From the cell containing the given text, extract its center point as (X, Y) coordinate. 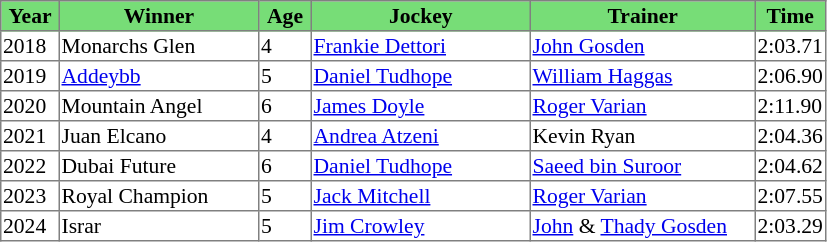
2018 (30, 46)
Monarchs Glen (159, 46)
2:03.71 (790, 46)
2020 (30, 106)
Jack Mitchell (420, 196)
Dubai Future (159, 166)
2:06.90 (790, 76)
Age (285, 16)
Trainer (642, 16)
Jim Crowley (420, 226)
Addeybb (159, 76)
2:07.55 (790, 196)
Andrea Atzeni (420, 136)
Israr (159, 226)
2:03.29 (790, 226)
Frankie Dettori (420, 46)
2023 (30, 196)
John Gosden (642, 46)
2:11.90 (790, 106)
John & Thady Gosden (642, 226)
2019 (30, 76)
William Haggas (642, 76)
James Doyle (420, 106)
2:04.62 (790, 166)
2:04.36 (790, 136)
2024 (30, 226)
2022 (30, 166)
Kevin Ryan (642, 136)
Mountain Angel (159, 106)
Royal Champion (159, 196)
Saeed bin Suroor (642, 166)
2021 (30, 136)
Juan Elcano (159, 136)
Jockey (420, 16)
Winner (159, 16)
Time (790, 16)
Year (30, 16)
